For the text-containing cell, return its midpoint in (X, Y) coordinate format. 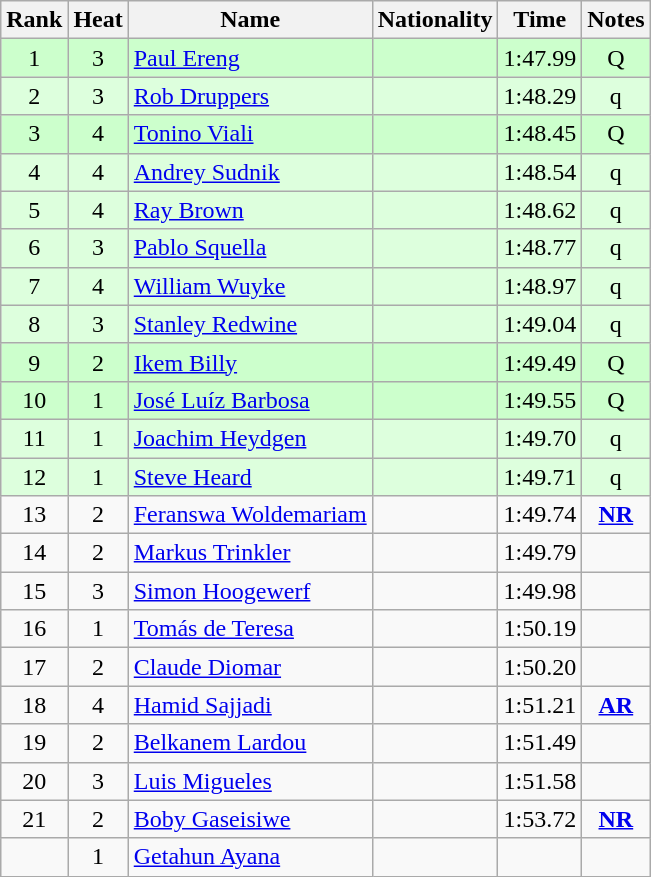
Ikem Billy (250, 362)
1:50.19 (540, 629)
5 (34, 210)
Joachim Heydgen (250, 438)
William Wuyke (250, 286)
6 (34, 248)
Name (250, 20)
19 (34, 743)
21 (34, 819)
1:47.99 (540, 58)
Pablo Squella (250, 248)
Hamid Sajjadi (250, 705)
Stanley Redwine (250, 324)
1:49.71 (540, 477)
Markus Trinkler (250, 553)
Feranswa Woldemariam (250, 515)
1:48.45 (540, 134)
Tomás de Teresa (250, 629)
Claude Diomar (250, 667)
1:48.62 (540, 210)
Rank (34, 20)
1:49.74 (540, 515)
1:51.49 (540, 743)
Notes (616, 20)
Heat (98, 20)
Time (540, 20)
Ray Brown (250, 210)
Getahun Ayana (250, 857)
1:49.04 (540, 324)
1:53.72 (540, 819)
Nationality (435, 20)
7 (34, 286)
1:51.21 (540, 705)
Tonino Viali (250, 134)
9 (34, 362)
Boby Gaseisiwe (250, 819)
1:48.29 (540, 96)
14 (34, 553)
1:51.58 (540, 781)
15 (34, 591)
1:49.55 (540, 400)
13 (34, 515)
20 (34, 781)
1:50.20 (540, 667)
18 (34, 705)
Steve Heard (250, 477)
11 (34, 438)
Belkanem Lardou (250, 743)
1:49.79 (540, 553)
10 (34, 400)
Simon Hoogewerf (250, 591)
Luis Migueles (250, 781)
12 (34, 477)
Andrey Sudnik (250, 172)
1:49.70 (540, 438)
AR (616, 705)
1:48.97 (540, 286)
1:49.49 (540, 362)
1:48.54 (540, 172)
1:48.77 (540, 248)
José Luíz Barbosa (250, 400)
1:49.98 (540, 591)
Rob Druppers (250, 96)
17 (34, 667)
16 (34, 629)
Paul Ereng (250, 58)
8 (34, 324)
